Identify which cell holds the provided text, then report its [X, Y] central coordinate. 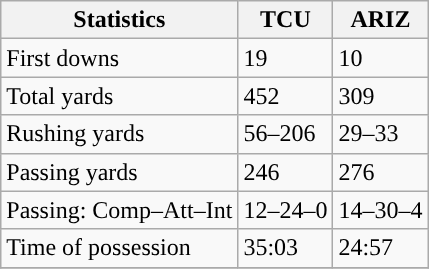
Statistics [120, 20]
10 [380, 58]
56–206 [286, 134]
Time of possession [120, 248]
First downs [120, 58]
Rushing yards [120, 134]
19 [286, 58]
24:57 [380, 248]
276 [380, 172]
309 [380, 96]
TCU [286, 20]
246 [286, 172]
ARIZ [380, 20]
Passing: Comp–Att–Int [120, 210]
Passing yards [120, 172]
29–33 [380, 134]
Total yards [120, 96]
12–24–0 [286, 210]
14–30–4 [380, 210]
452 [286, 96]
35:03 [286, 248]
